Search for the cell housing the specified text and yield its (X, Y) center coordinate. 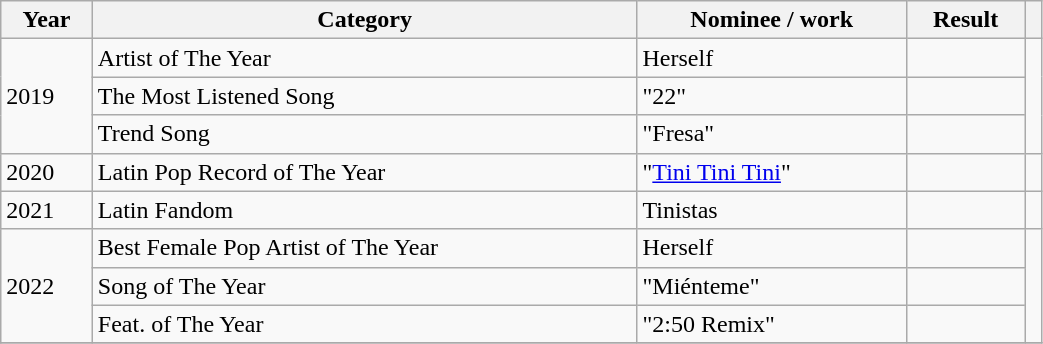
"Fresa" (772, 134)
Tinistas (772, 210)
"Tini Tini Tini" (772, 172)
Result (965, 20)
Latin Fandom (364, 210)
"Miénteme" (772, 286)
2022 (47, 286)
Song of The Year (364, 286)
Year (47, 20)
Trend Song (364, 134)
Nominee / work (772, 20)
"22" (772, 96)
The Most Listened Song (364, 96)
"2:50 Remix" (772, 324)
2020 (47, 172)
Category (364, 20)
2021 (47, 210)
Best Female Pop Artist of The Year (364, 248)
Feat. of The Year (364, 324)
2019 (47, 96)
Latin Pop Record of The Year (364, 172)
Artist of The Year (364, 58)
